From the cell containing the given text, extract its center point as (X, Y) coordinate. 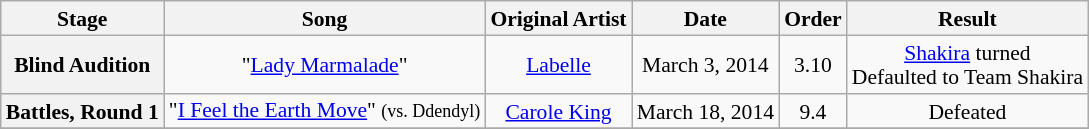
Order (813, 18)
Defeated (968, 111)
Original Artist (558, 18)
Blind Audition (82, 64)
3.10 (813, 64)
Result (968, 18)
March 18, 2014 (706, 111)
Date (706, 18)
Carole King (558, 111)
"Lady Marmalade" (325, 64)
Stage (82, 18)
9.4 (813, 111)
"I Feel the Earth Move" (vs. Ddendyl) (325, 111)
Battles, Round 1 (82, 111)
Shakira turnedDefaulted to Team Shakira (968, 64)
March 3, 2014 (706, 64)
Song (325, 18)
Labelle (558, 64)
